Return the (x, y) coordinate for the center point of the cell that contains the specified text.  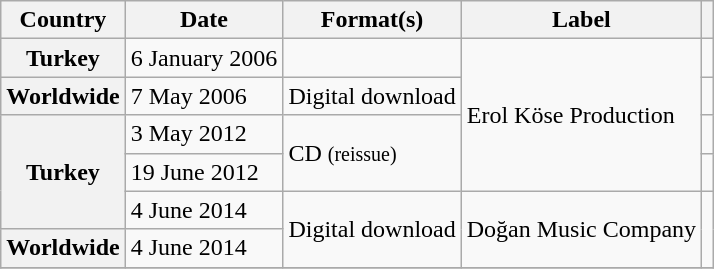
Date (204, 20)
Label (581, 20)
3 May 2012 (204, 134)
CD (reissue) (372, 153)
6 January 2006 (204, 58)
Erol Köse Production (581, 115)
19 June 2012 (204, 172)
7 May 2006 (204, 96)
Country (63, 20)
Format(s) (372, 20)
Doğan Music Company (581, 229)
